Detect which cell encompasses the target text, then output its (x, y) center coordinate. 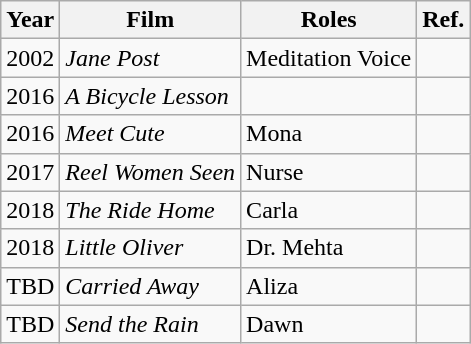
Ref. (444, 20)
Carried Away (150, 286)
The Ride Home (150, 210)
2002 (30, 58)
Reel Women Seen (150, 172)
Send the Rain (150, 324)
Roles (329, 20)
Mona (329, 134)
Jane Post (150, 58)
Meet Cute (150, 134)
A Bicycle Lesson (150, 96)
Carla (329, 210)
Nurse (329, 172)
Dawn (329, 324)
Dr. Mehta (329, 248)
Year (30, 20)
Aliza (329, 286)
Meditation Voice (329, 58)
2017 (30, 172)
Little Oliver (150, 248)
Film (150, 20)
